Detect which cell encompasses the target text, then output its [x, y] center coordinate. 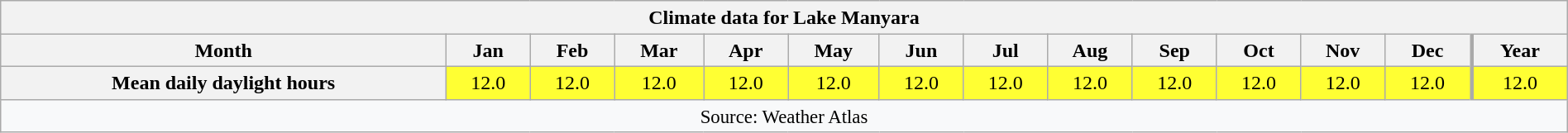
Year [1519, 50]
Sep [1174, 50]
Nov [1343, 50]
Jul [1006, 50]
Dec [1427, 50]
Aug [1090, 50]
Jun [921, 50]
Apr [746, 50]
Month [223, 50]
Oct [1259, 50]
Source: Weather Atlas [784, 116]
Mar [659, 50]
Climate data for Lake Manyara [784, 17]
Mean daily daylight hours [223, 83]
Jan [488, 50]
Feb [572, 50]
May [834, 50]
